From the cell containing the given text, extract its center point as (x, y) coordinate. 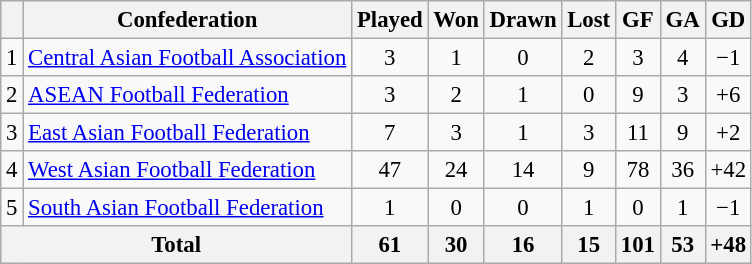
24 (456, 170)
+2 (728, 133)
Won (456, 20)
53 (682, 245)
Drawn (523, 20)
+42 (728, 170)
78 (638, 170)
Total (176, 245)
ASEAN Football Federation (188, 95)
West Asian Football Federation (188, 170)
GF (638, 20)
+48 (728, 245)
+6 (728, 95)
15 (589, 245)
GD (728, 20)
30 (456, 245)
36 (682, 170)
16 (523, 245)
47 (390, 170)
South Asian Football Federation (188, 208)
GA (682, 20)
11 (638, 133)
7 (390, 133)
Central Asian Football Association (188, 58)
5 (12, 208)
Confederation (188, 20)
Lost (589, 20)
Played (390, 20)
61 (390, 245)
East Asian Football Federation (188, 133)
101 (638, 245)
14 (523, 170)
